Provide the [x, y] coordinate of the cell's center where the given text is located.  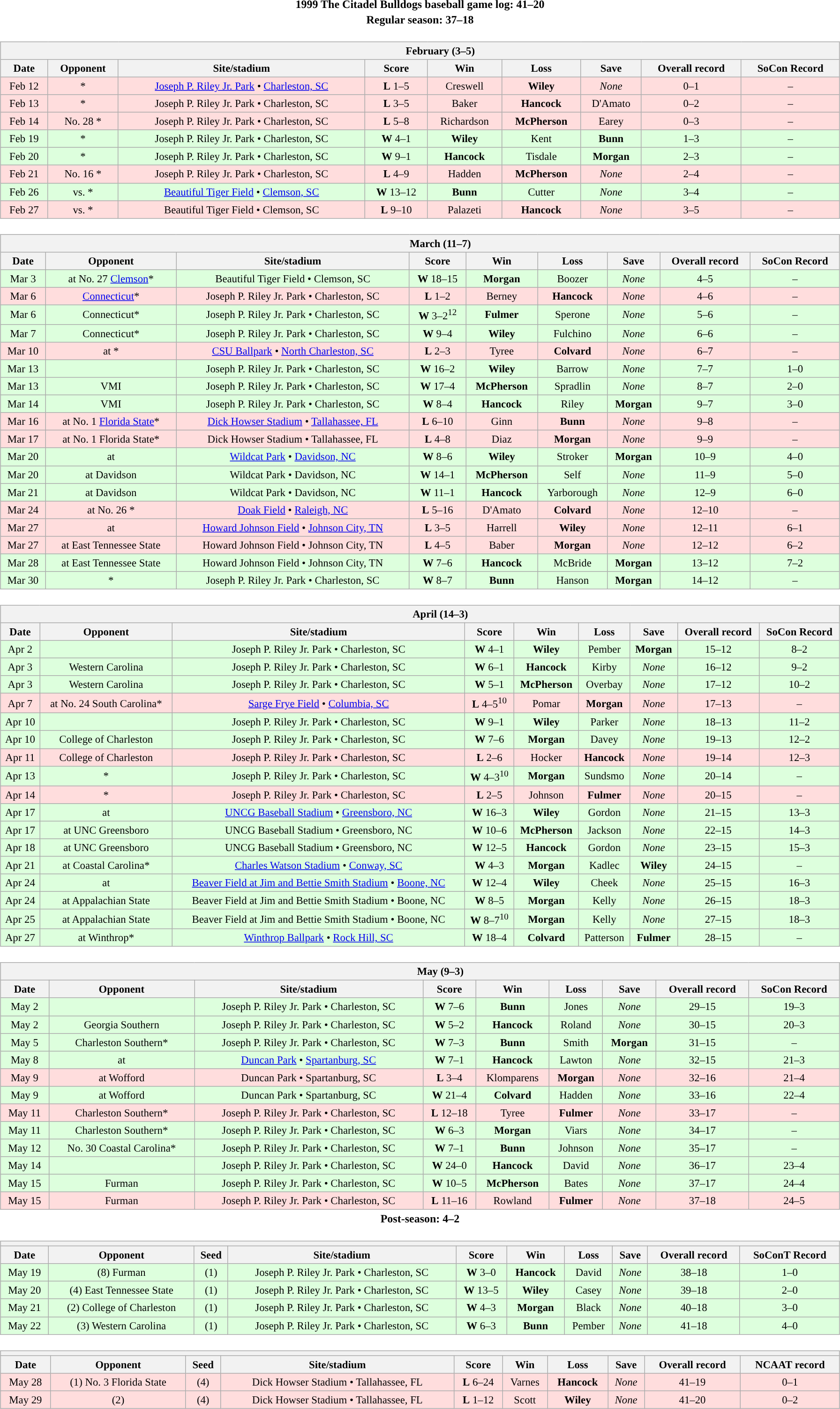
Mar 16 [23, 422]
Hocker [546, 757]
L 9–10 [397, 210]
L 3–4 [449, 1077]
at Coastal Carolina* [106, 865]
20–14 [718, 776]
28–15 [718, 938]
(2) [118, 1400]
at * [111, 351]
6–1 [795, 527]
Parker [604, 722]
W 9–4 [438, 333]
Sundsmo [604, 776]
Klomparens [512, 1077]
McBride [573, 563]
May 14 [25, 1166]
11–2 [799, 722]
L 12–18 [449, 1113]
Mar 28 [23, 563]
7–7 [705, 369]
7–2 [795, 563]
W 13–5 [481, 1290]
W 14–1 [438, 475]
L 1–2 [438, 296]
W 12–4 [489, 883]
(4) East Tennessee State [121, 1290]
41–20 [693, 1400]
31–15 [702, 1042]
12–12 [705, 545]
W 18–15 [438, 279]
38–18 [694, 1273]
May 22 [24, 1326]
17–12 [718, 685]
at No. 27 Clemson* [111, 279]
12–10 [705, 510]
Overbay [604, 685]
W 3–0 [481, 1273]
3–5 [691, 210]
May 21 [24, 1308]
41–19 [693, 1382]
Spradlin [573, 386]
May 29 [26, 1400]
W 17–4 [438, 386]
February (3–5) [420, 51]
W 8–6 [438, 457]
Bates [576, 1183]
W 5–2 [449, 1025]
24–5 [794, 1201]
Viars [576, 1130]
6–6 [705, 333]
Hanson [573, 580]
Tisdale [541, 157]
L 4–5 [438, 545]
30–15 [702, 1025]
May 19 [24, 1273]
21–3 [794, 1060]
at Winthrop* [106, 938]
10–2 [799, 685]
W 21–4 [449, 1095]
L 2–5 [489, 795]
17–13 [718, 703]
Mar 24 [23, 510]
Stroker [573, 457]
L 2–6 [489, 757]
L 4–9 [397, 174]
Apr 27 [20, 938]
Feb 12 [24, 86]
W 8–7 [438, 580]
Roland [576, 1025]
Apr 18 [20, 848]
W 16–3 [489, 812]
Yarborough [573, 492]
at No. 26 * [111, 510]
W 11–1 [438, 492]
16–3 [799, 883]
25–15 [718, 883]
L 4–510 [489, 703]
26–15 [718, 900]
L 1–5 [397, 86]
1–3 [691, 139]
W 10–5 [449, 1183]
May 8 [25, 1060]
Feb 20 [24, 157]
L 5–16 [438, 510]
Boozer [573, 279]
L 4–8 [438, 439]
37–17 [702, 1183]
Patterson [604, 938]
Feb 14 [24, 121]
Georgia Southern [121, 1025]
CSU Ballpark • North Charleston, SC [292, 351]
Apr 2 [20, 649]
21–4 [794, 1077]
Pomar [546, 703]
Berney [502, 296]
9–2 [799, 667]
Lawton [576, 1060]
(2) College of Charleston [121, 1308]
Apr 21 [20, 865]
W 6–1 [489, 667]
Doak Field • Raleigh, NC [292, 510]
Baber [502, 545]
3–4 [691, 192]
May 20 [24, 1290]
Feb 19 [24, 139]
6–0 [795, 492]
No. 30 Coastal Carolina* [121, 1148]
L 6–10 [438, 422]
19–14 [718, 757]
Apr 7 [20, 703]
Richardson [465, 121]
at No. 24 South Carolina* [106, 703]
April (14–3) [420, 614]
9–9 [705, 439]
22–4 [794, 1095]
Davey [604, 739]
Jackson [604, 830]
32–15 [702, 1060]
29–15 [702, 1007]
23–15 [718, 848]
Ginn [502, 422]
33–16 [702, 1095]
16–12 [718, 667]
Casey [589, 1290]
19–13 [718, 739]
5–0 [795, 475]
Mar 14 [23, 404]
22–15 [718, 830]
May 5 [25, 1042]
Self [573, 475]
13–12 [705, 563]
W 4–310 [489, 776]
8–2 [799, 649]
Fulchino [573, 333]
(8) Furman [121, 1273]
Black [589, 1308]
32–16 [702, 1077]
NCAAT record [790, 1364]
W 10–6 [489, 830]
Charles Watson Stadium • Conway, SC [318, 865]
Cheek [604, 883]
No. 28 * [83, 121]
6–2 [795, 545]
May 12 [25, 1148]
Palazeti [465, 210]
W 8–4 [438, 404]
Barrow [573, 369]
W 24–0 [449, 1166]
Sperone [573, 315]
21–15 [718, 812]
Harrell [502, 527]
Scott [525, 1400]
Smith [576, 1042]
23–4 [794, 1166]
8–7 [705, 386]
13–3 [799, 812]
W 3–212 [438, 315]
Winthrop Ballpark • Rock Hill, SC [318, 938]
W 13–12 [397, 192]
W 5–1 [489, 685]
Baker [465, 104]
14–12 [705, 580]
Earey [611, 121]
(3) Western Carolina [121, 1326]
SoConT Record [789, 1255]
20–15 [718, 795]
Riley [573, 404]
W 7–3 [449, 1042]
Mar 7 [23, 333]
Sarge Frye Field • Columbia, SC [318, 703]
L 6–24 [478, 1382]
34–17 [702, 1130]
Apr 13 [20, 776]
12–2 [799, 739]
39–18 [694, 1290]
Feb 21 [24, 174]
Feb 26 [24, 192]
(1) No. 3 Florida State [118, 1382]
W 8–710 [489, 919]
33–17 [702, 1113]
14–3 [799, 830]
W 8–5 [489, 900]
6–7 [705, 351]
Varnes [525, 1382]
L 1–12 [478, 1400]
0–3 [691, 121]
Mar 21 [23, 492]
Cutter [541, 192]
9–8 [705, 422]
No. 16 * [83, 174]
May 28 [26, 1382]
36–17 [702, 1166]
Apr 11 [20, 757]
Apr 25 [20, 919]
9–7 [705, 404]
24–4 [794, 1183]
12–3 [799, 757]
4–5 [705, 279]
15–12 [718, 649]
L 5–8 [397, 121]
40–18 [694, 1308]
12–11 [705, 527]
27–15 [718, 919]
W 18–4 [489, 938]
41–18 [694, 1326]
Kirby [604, 667]
W 12–5 [489, 848]
15–3 [799, 848]
Feb 27 [24, 210]
2–3 [691, 157]
Mar 3 [23, 279]
Kent [541, 139]
Diaz [502, 439]
12–9 [705, 492]
Apr 14 [20, 795]
10–9 [705, 457]
5–6 [705, 315]
Mar 30 [23, 580]
Mar 10 [23, 351]
20–3 [794, 1025]
May (9–3) [420, 972]
11–9 [705, 475]
19–3 [794, 1007]
Rowland [512, 1201]
37–18 [702, 1201]
Feb 13 [24, 104]
Mar 17 [23, 439]
18–13 [718, 722]
24–15 [718, 865]
2–4 [691, 174]
35–17 [702, 1148]
Kadlec [604, 865]
4–6 [705, 296]
L 2–3 [438, 351]
L 11–16 [449, 1201]
Creswell [465, 86]
Jones [576, 1007]
March (11–7) [420, 243]
W 16–2 [438, 369]
